Search for the cell housing the specified text and yield its (X, Y) center coordinate. 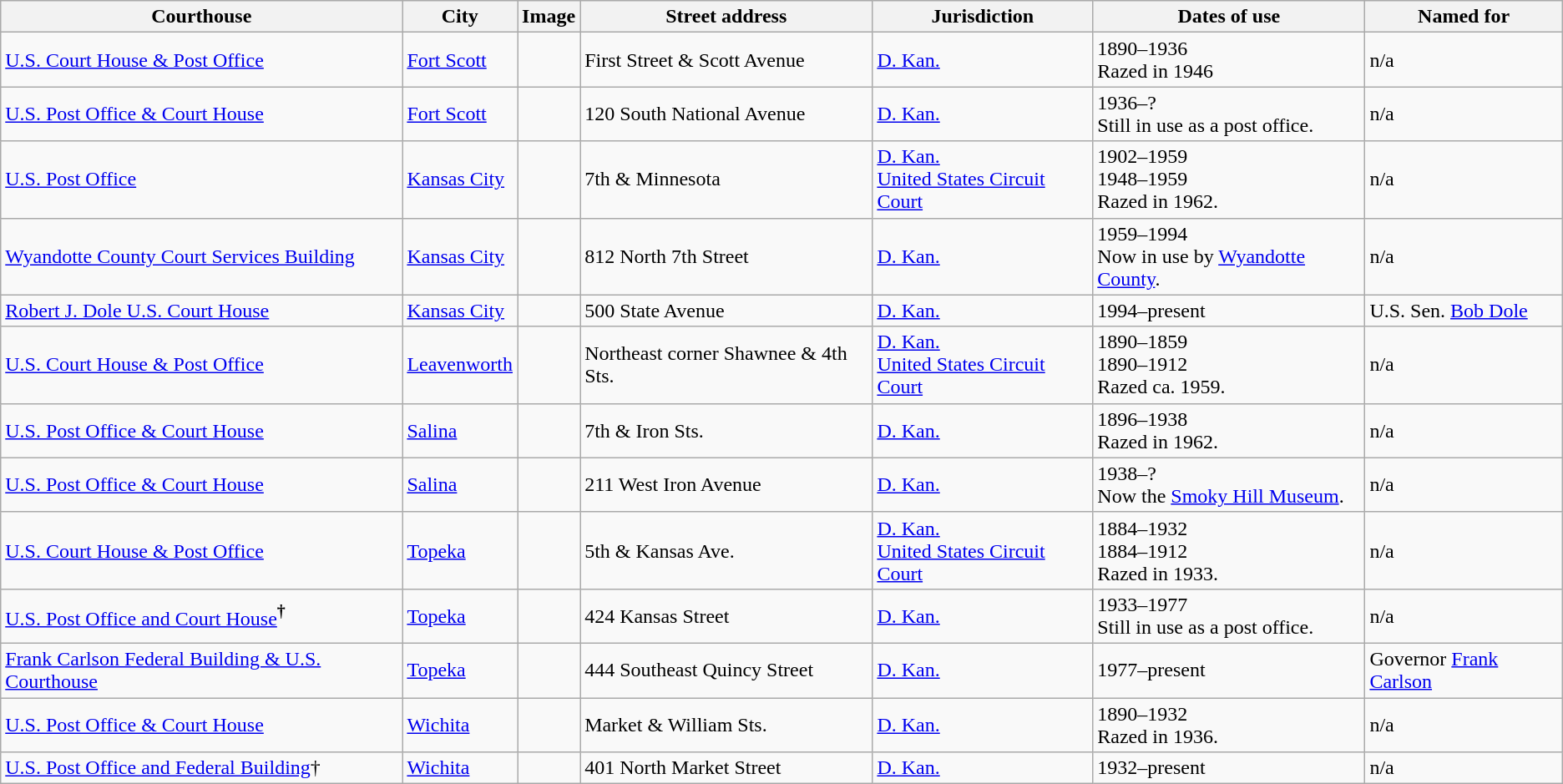
7th & Minnesota (726, 180)
1932–present (1229, 768)
424 Kansas Street (726, 616)
U.S. Sen. Bob Dole (1464, 311)
500 State Avenue (726, 311)
Street address (726, 17)
City (460, 17)
1977–present (1229, 670)
1936–?Still in use as a post office. (1229, 114)
Northeast corner Shawnee & 4th Sts. (726, 365)
1938–?Now the Smoky Hill Museum. (1229, 484)
U.S. Post Office and Court House† (202, 616)
1890–1932Razed in 1936. (1229, 725)
Robert J. Dole U.S. Court House (202, 311)
Courthouse (202, 17)
Frank Carlson Federal Building & U.S. Courthouse (202, 670)
Dates of use (1229, 17)
1890–18591890–1912Razed ca. 1959. (1229, 365)
1896–1938Razed in 1962. (1229, 431)
1994–present (1229, 311)
812 North 7th Street (726, 256)
1902–19591948–1959Razed in 1962. (1229, 180)
1933–1977Still in use as a post office. (1229, 616)
7th & Iron Sts. (726, 431)
211 West Iron Avenue (726, 484)
Image (549, 17)
Named for (1464, 17)
U.S. Post Office and Federal Building† (202, 768)
401 North Market Street (726, 768)
Governor Frank Carlson (1464, 670)
U.S. Post Office (202, 180)
1890–1936Razed in 1946 (1229, 60)
1884–19321884–1912Razed in 1933. (1229, 550)
120 South National Avenue (726, 114)
Market & William Sts. (726, 725)
1959–1994Now in use by Wyandotte County. (1229, 256)
5th & Kansas Ave. (726, 550)
First Street & Scott Avenue (726, 60)
Leavenworth (460, 365)
Jurisdiction (983, 17)
Wyandotte County Court Services Building (202, 256)
444 Southeast Quincy Street (726, 670)
